Find where the given text appears and provide that cell's center as [x, y] coordinate. 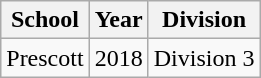
2018 [118, 58]
Prescott [45, 58]
Division [204, 20]
School [45, 20]
Division 3 [204, 58]
Year [118, 20]
